Return (X, Y) of the center of cell containing provided text 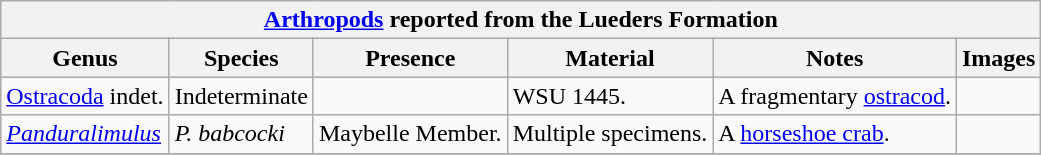
Notes (835, 58)
A horseshoe crab. (835, 134)
Species (241, 58)
Genus (85, 58)
Maybelle Member. (410, 134)
Arthropods reported from the Lueders Formation (521, 20)
P. babcocki (241, 134)
Material (610, 58)
Multiple specimens. (610, 134)
Ostracoda indet. (85, 96)
WSU 1445. (610, 96)
Indeterminate (241, 96)
A fragmentary ostracod. (835, 96)
Presence (410, 58)
Panduralimulus (85, 134)
Images (998, 58)
